Scan for the cell matching the given text and deliver its (x, y) coordinate at center. 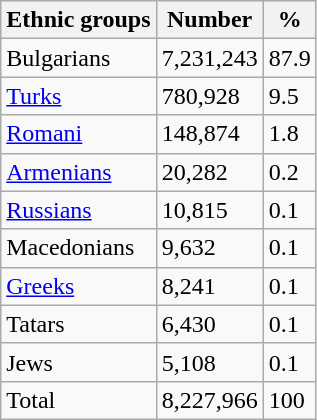
6,430 (210, 324)
Armenians (78, 172)
Tatars (78, 324)
148,874 (210, 134)
100 (290, 400)
% (290, 20)
Number (210, 20)
7,231,243 (210, 58)
0.2 (290, 172)
780,928 (210, 96)
8,227,966 (210, 400)
8,241 (210, 286)
87.9 (290, 58)
20,282 (210, 172)
Jews (78, 362)
Turks (78, 96)
9,632 (210, 248)
Macedonians (78, 248)
Russians (78, 210)
Ethnic groups (78, 20)
5,108 (210, 362)
Total (78, 400)
1.8 (290, 134)
Bulgarians (78, 58)
9.5 (290, 96)
10,815 (210, 210)
Greeks (78, 286)
Romani (78, 134)
